Provide the (X, Y) coordinate of the cell's center where the given text is located.  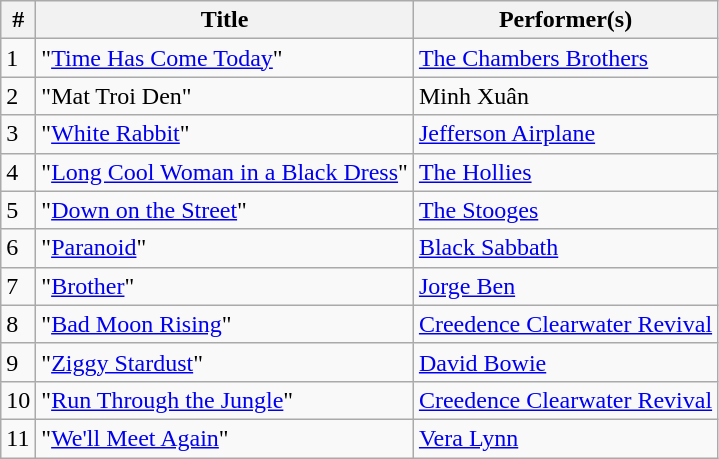
"Mat Troi Den" (225, 96)
The Stooges (565, 210)
Vera Lynn (565, 438)
5 (18, 210)
# (18, 20)
"Bad Moon Rising" (225, 324)
The Chambers Brothers (565, 58)
"Time Has Come Today" (225, 58)
6 (18, 248)
The Hollies (565, 172)
4 (18, 172)
Title (225, 20)
9 (18, 362)
"Run Through the Jungle" (225, 400)
Jefferson Airplane (565, 134)
Minh Xuân (565, 96)
Performer(s) (565, 20)
Black Sabbath (565, 248)
"Ziggy Stardust" (225, 362)
"We'll Meet Again" (225, 438)
"Long Cool Woman in a Black Dress" (225, 172)
2 (18, 96)
"White Rabbit" (225, 134)
David Bowie (565, 362)
7 (18, 286)
Jorge Ben (565, 286)
1 (18, 58)
"Brother" (225, 286)
10 (18, 400)
3 (18, 134)
"Paranoid" (225, 248)
11 (18, 438)
8 (18, 324)
"Down on the Street" (225, 210)
